Find where the given text appears and provide that cell's center as [x, y] coordinate. 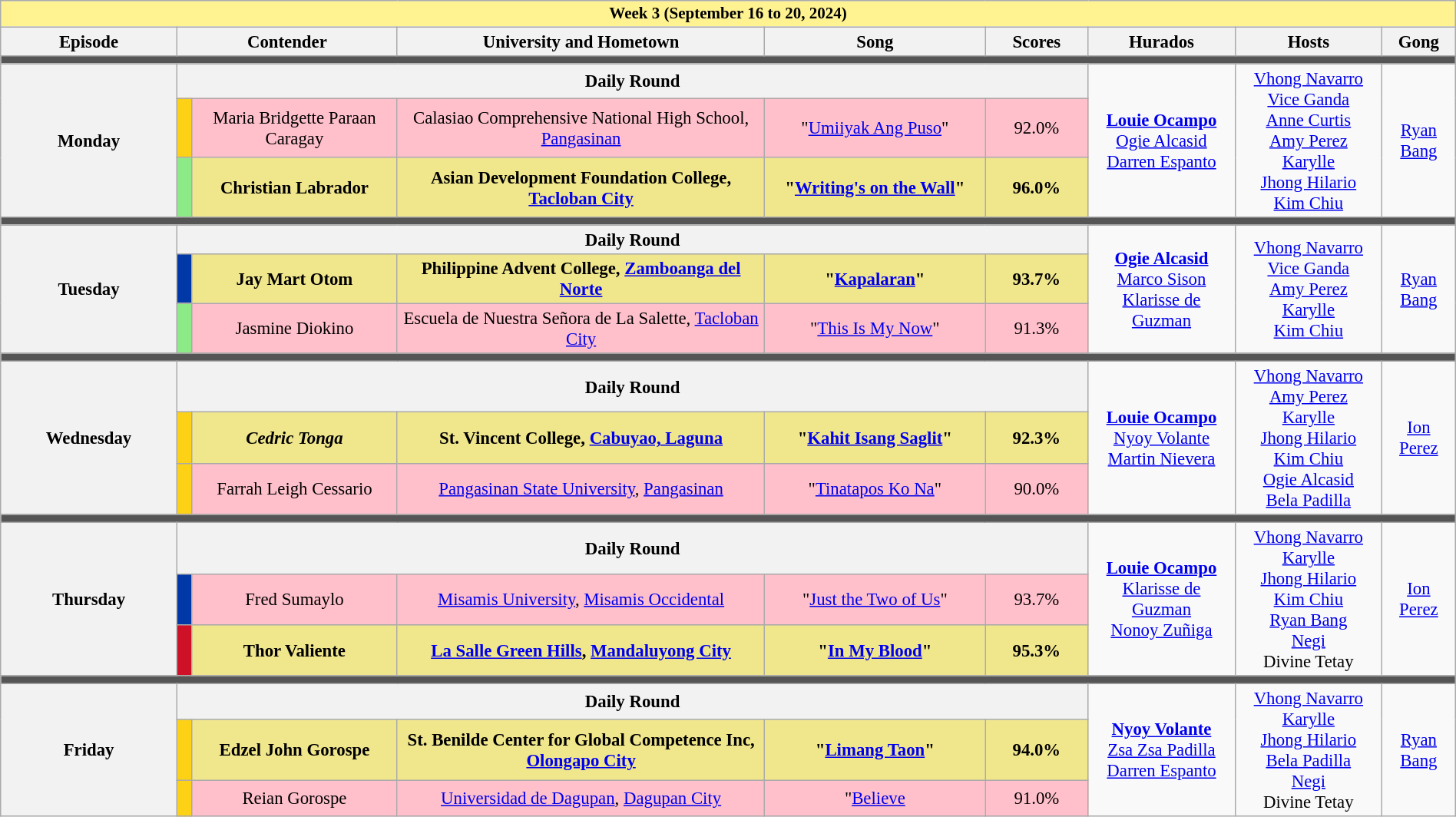
Fred Sumaylo [294, 599]
95.3% [1037, 651]
94.0% [1037, 750]
Tuesday [89, 289]
Jasmine Diokino [294, 329]
Cedric Tonga [294, 438]
"Limang Taon" [875, 750]
"In My Blood" [875, 651]
90.0% [1037, 490]
Asian Development Foundation College, Tacloban City [581, 187]
Farrah Leigh Cessario [294, 490]
Wednesday [89, 438]
University and Hometown [581, 41]
"Umiiyak Ang Puso" [875, 127]
Thursday [89, 600]
Contender [287, 41]
Vhong NavarroKarylleJhong HilarioBela PadillaNegiDivine Tetay [1309, 751]
91.3% [1037, 329]
St. Vincent College, Cabuyao, Laguna [581, 438]
"This Is My Now" [875, 329]
Louie OcampoOgie AlcasidDarren Espanto [1161, 141]
Vhong NavarroKarylleJhong HilarioKim ChiuRyan BangNegiDivine Tetay [1309, 600]
"Kapalaran" [875, 279]
Hurados [1161, 41]
Philippine Advent College, Zamboanga del Norte [581, 279]
Hosts [1309, 41]
Misamis University, Misamis Occidental [581, 599]
"Kahit Isang Saglit" [875, 438]
Vhong NavarroVice GandaAmy PerezKarylleKim Chiu [1309, 289]
St. Benilde Center for Global Competence Inc, Olongapo City [581, 750]
Nyoy VolanteZsa Zsa PadillaDarren Espanto [1161, 751]
"Just the Two of Us" [875, 599]
La Salle Green Hills, Mandaluyong City [581, 651]
Edzel John Gorospe [294, 750]
Louie OcampoKlarisse de GuzmanNonoy Zuñiga [1161, 600]
96.0% [1037, 187]
Song [875, 41]
Vhong NavarroVice GandaAnne CurtisAmy PerezKarylleJhong HilarioKim Chiu [1309, 141]
91.0% [1037, 799]
Friday [89, 751]
Jay Mart Otom [294, 279]
92.0% [1037, 127]
Pangasinan State University, Pangasinan [581, 490]
Gong [1419, 41]
Universidad de Dagupan, Dagupan City [581, 799]
"Writing's on the Wall" [875, 187]
Ogie AlcasidMarco SisonKlarisse de Guzman [1161, 289]
Week 3 (September 16 to 20, 2024) [728, 14]
Monday [89, 141]
Calasiao Comprehensive National High School, Pangasinan [581, 127]
"Believe [875, 799]
Escuela de Nuestra Señora de La Salette, Tacloban City [581, 329]
"Tinatapos Ko Na" [875, 490]
Vhong NavarroAmy PerezKarylleJhong HilarioKim ChiuOgie AlcasidBela Padilla [1309, 438]
Maria Bridgette Paraan Caragay [294, 127]
Episode [89, 41]
92.3% [1037, 438]
Christian Labrador [294, 187]
Reian Gorospe [294, 799]
Thor Valiente [294, 651]
Scores [1037, 41]
Louie OcampoNyoy VolanteMartin Nievera [1161, 438]
